Determine the [X, Y] coordinate at the center of the cell enclosing the given text.  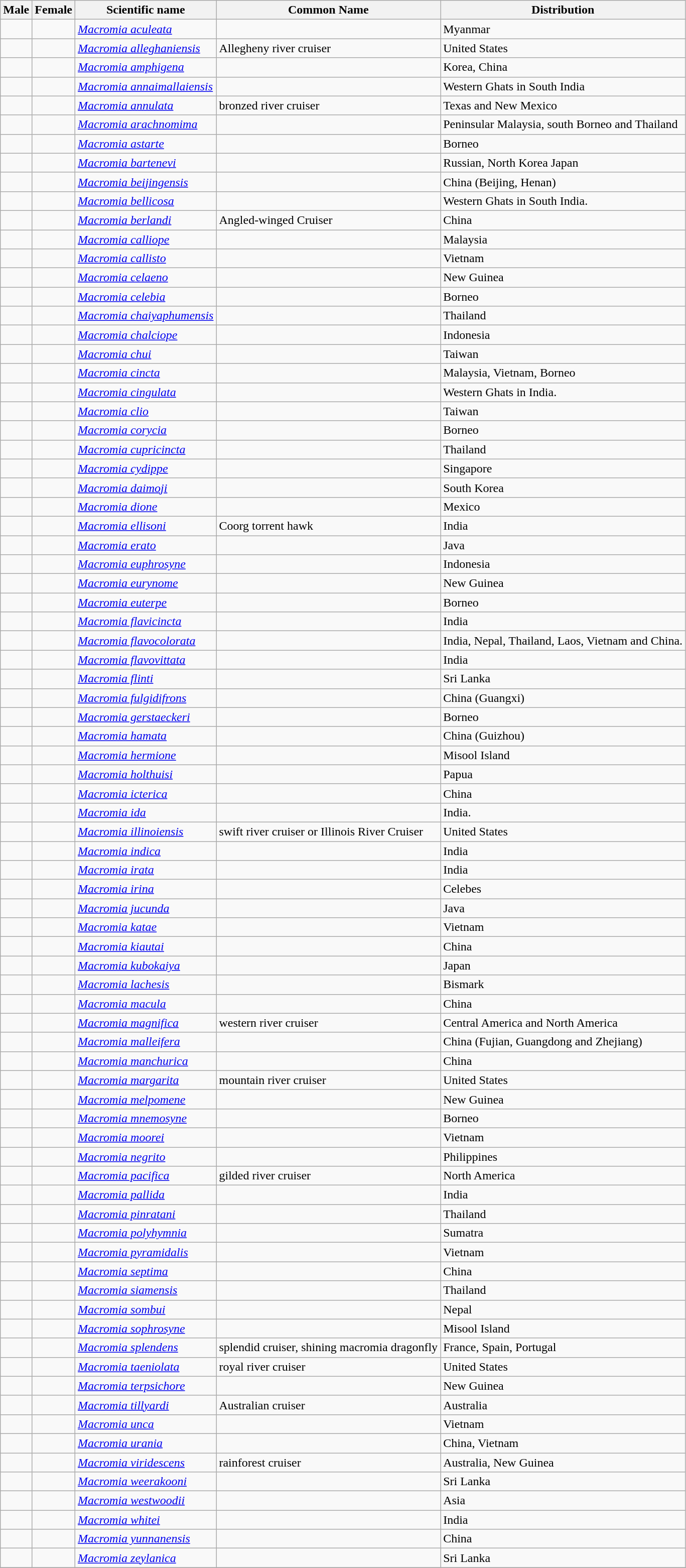
Macromia illinoiensis [146, 831]
Macromia moorei [146, 1137]
rainforest cruiser [328, 1463]
France, Spain, Portugal [563, 1348]
Sumatra [563, 1233]
Macromia lachesis [146, 985]
Australia, New Guinea [563, 1463]
Macromia weerakooni [146, 1482]
Macromia mnemosyne [146, 1118]
Macromia celebia [146, 297]
Macromia icterica [146, 793]
Macromia annaimallaiensis [146, 86]
Macromia unca [146, 1424]
Angled-winged Cruiser [328, 220]
Macromia holthuisi [146, 774]
Macromia eurynome [146, 583]
Macromia hamata [146, 736]
Macromia berlandi [146, 220]
Macromia flavicincta [146, 622]
bronzed river cruiser [328, 105]
Macromia kiautai [146, 946]
Bismark [563, 985]
Macromia fulgidifrons [146, 698]
Macromia yunnanensis [146, 1539]
China (Beijing, Henan) [563, 182]
Macromia taeniolata [146, 1367]
China, Vietnam [563, 1443]
Macromia kubokaiya [146, 966]
Macromia dione [146, 507]
Macromia flavocolorata [146, 641]
Papua [563, 774]
Macromia alleghaniensis [146, 48]
Macromia euphrosyne [146, 564]
Macromia zeylanica [146, 1558]
Macromia pallida [146, 1195]
Macromia westwoodii [146, 1501]
Female [54, 10]
Macromia viridescens [146, 1463]
Macromia whitei [146, 1520]
Celebes [563, 889]
Macromia sophrosyne [146, 1329]
Macromia beijingensis [146, 182]
Nepal [563, 1309]
Macromia annulata [146, 105]
Allegheny river cruiser [328, 48]
China (Guangxi) [563, 698]
Macromia siamensis [146, 1290]
Macromia cingulata [146, 392]
Philippines [563, 1156]
royal river cruiser [328, 1367]
splendid cruiser, shining macromia dragonfly [328, 1348]
Macromia chalciope [146, 335]
Macromia urania [146, 1443]
swift river cruiser or Illinois River Cruiser [328, 831]
Macromia bellicosa [146, 201]
Macromia pinratani [146, 1214]
Macromia septima [146, 1271]
Macromia pyramidalis [146, 1252]
Macromia tillyardi [146, 1405]
Russian, North Korea Japan [563, 163]
Western Ghats in South India. [563, 201]
Coorg torrent hawk [328, 526]
Macromia ellisoni [146, 526]
Macromia daimoji [146, 488]
Australia [563, 1405]
Macromia magnifica [146, 1023]
Macromia pacifica [146, 1176]
Korea, China [563, 67]
Macromia flinti [146, 679]
Macromia splendens [146, 1348]
Macromia arachnomima [146, 125]
Macromia polyhymnia [146, 1233]
India, Nepal, Thailand, Laos, Vietnam and China. [563, 641]
Macromia margarita [146, 1080]
Macromia terpsichore [146, 1386]
Macromia indica [146, 851]
Western Ghats in South India [563, 86]
North America [563, 1176]
Male [16, 10]
Macromia jucunda [146, 908]
mountain river cruiser [328, 1080]
Macromia melpomene [146, 1099]
Macromia irina [146, 889]
China (Fujian, Guangdong and Zhejiang) [563, 1042]
Western Ghats in India. [563, 392]
Macromia macula [146, 1004]
Macromia astarte [146, 144]
Central America and North America [563, 1023]
Macromia aculeata [146, 29]
Mexico [563, 507]
Macromia katae [146, 927]
Macromia cydippe [146, 468]
Malaysia [563, 239]
Macromia manchurica [146, 1061]
Macromia malleifera [146, 1042]
Peninsular Malaysia, south Borneo and Thailand [563, 125]
western river cruiser [328, 1023]
Macromia irata [146, 870]
Macromia bartenevi [146, 163]
Texas and New Mexico [563, 105]
Macromia clio [146, 411]
Macromia gerstaeckeri [146, 717]
Macromia callisto [146, 259]
Distribution [563, 10]
Macromia ida [146, 812]
Common Name [328, 10]
Australian cruiser [328, 1405]
Macromia negrito [146, 1156]
Malaysia, Vietnam, Borneo [563, 373]
Macromia amphigena [146, 67]
Scientific name [146, 10]
Macromia cupricincta [146, 449]
South Korea [563, 488]
India. [563, 812]
Myanmar [563, 29]
Macromia hermione [146, 755]
Macromia flavovittata [146, 660]
Japan [563, 966]
Macromia chui [146, 354]
Singapore [563, 468]
Macromia celaeno [146, 278]
Macromia cincta [146, 373]
Macromia erato [146, 545]
Macromia corycia [146, 430]
Macromia euterpe [146, 602]
gilded river cruiser [328, 1176]
China (Guizhou) [563, 736]
Macromia calliope [146, 239]
Asia [563, 1501]
Macromia chaiyaphumensis [146, 316]
Macromia sombui [146, 1309]
